Scan for the cell matching the given text and deliver its (x, y) coordinate at center. 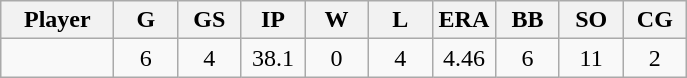
2 (655, 58)
38.1 (273, 58)
GS (210, 20)
CG (655, 20)
BB (528, 20)
IP (273, 20)
11 (591, 58)
4.46 (464, 58)
Player (58, 20)
ERA (464, 20)
G (146, 20)
L (400, 20)
SO (591, 20)
0 (337, 58)
W (337, 20)
